Find where the given text appears and provide that cell's center as [x, y] coordinate. 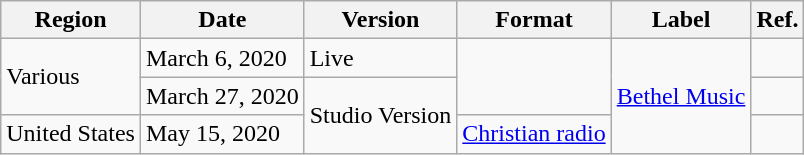
Various [71, 77]
Studio Version [380, 115]
Live [380, 58]
Label [681, 20]
United States [71, 134]
Region [71, 20]
Ref. [778, 20]
Format [534, 20]
May 15, 2020 [222, 134]
March 6, 2020 [222, 58]
Version [380, 20]
Date [222, 20]
Christian radio [534, 134]
March 27, 2020 [222, 96]
Bethel Music [681, 96]
